Scan for the cell matching the given text and deliver its [X, Y] coordinate at center. 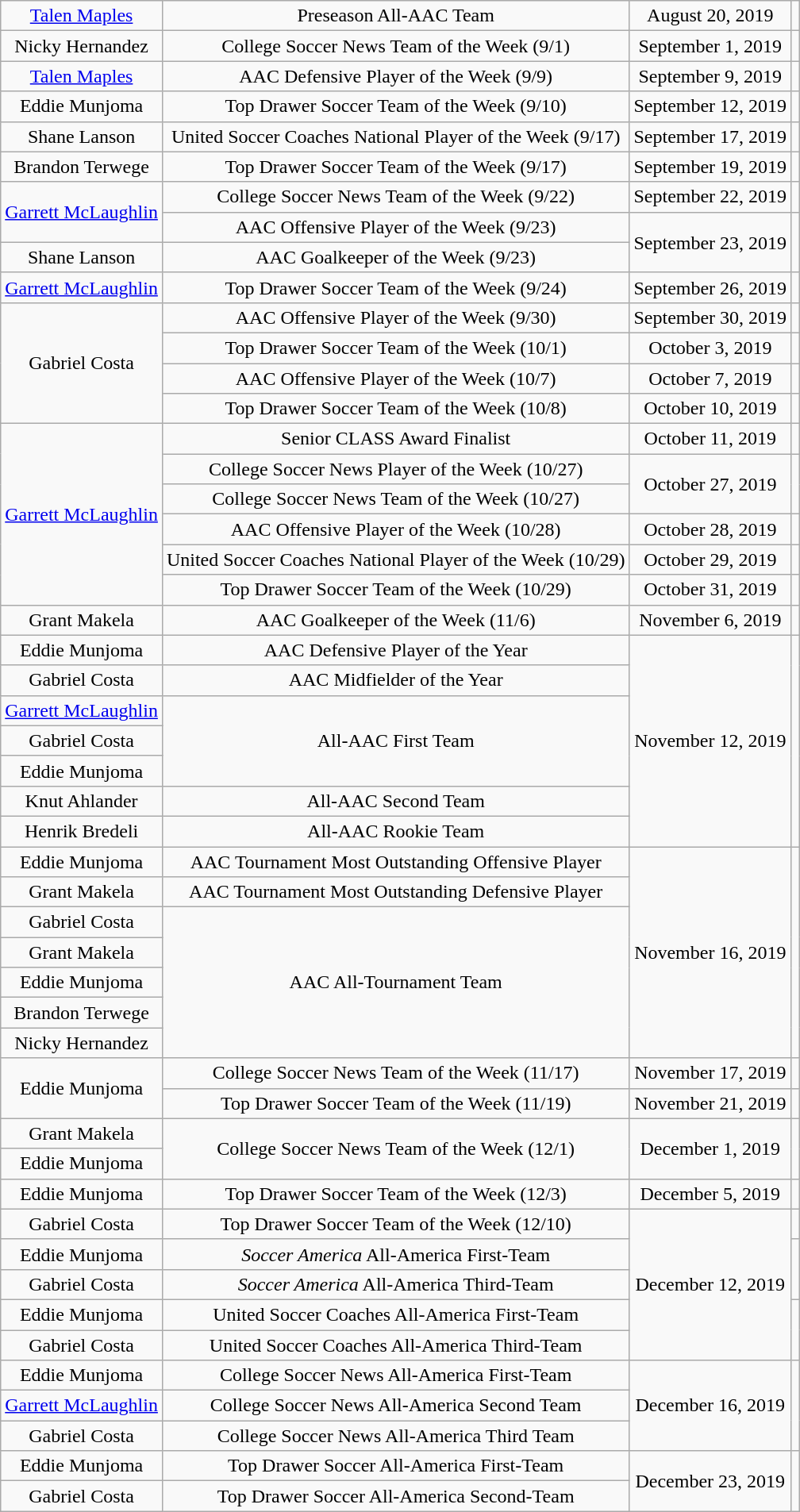
Top Drawer Soccer All-America Second-Team [395, 1496]
December 5, 2019 [710, 1194]
December 12, 2019 [710, 1284]
United Soccer Coaches All-America First-Team [395, 1314]
October 27, 2019 [710, 484]
Top Drawer Soccer Team of the Week (10/8) [395, 409]
United Soccer Coaches All-America Third-Team [395, 1345]
AAC Tournament Most Outstanding Defensive Player [395, 892]
AAC Offensive Player of the Week (10/28) [395, 529]
College Soccer News Team of the Week (9/22) [395, 197]
AAC Defensive Player of the Year [395, 650]
College Soccer News Team of the Week (10/27) [395, 499]
AAC Goalkeeper of the Week (11/6) [395, 620]
Henrik Bredeli [82, 831]
September 23, 2019 [710, 242]
October 31, 2019 [710, 590]
September 9, 2019 [710, 76]
Top Drawer Soccer Team of the Week (11/19) [395, 1103]
November 17, 2019 [710, 1073]
September 1, 2019 [710, 46]
College Soccer News All-America Second Team [395, 1406]
AAC Midfielder of the Year [395, 680]
Knut Ahlander [82, 801]
October 29, 2019 [710, 560]
Top Drawer Soccer Team of the Week (10/29) [395, 590]
College Soccer News All-America First-Team [395, 1375]
October 3, 2019 [710, 348]
Soccer America All-America First-Team [395, 1254]
AAC Tournament Most Outstanding Offensive Player [395, 861]
September 12, 2019 [710, 106]
United Soccer Coaches National Player of the Week (10/29) [395, 560]
October 11, 2019 [710, 439]
Preseason All-AAC Team [395, 16]
All-AAC Second Team [395, 801]
AAC All-Tournament Team [395, 983]
Top Drawer Soccer Team of the Week (9/10) [395, 106]
College Soccer News Team of the Week (11/17) [395, 1073]
College Soccer News Team of the Week (12/1) [395, 1148]
Senior CLASS Award Finalist [395, 439]
December 23, 2019 [710, 1481]
Soccer America All-America Third-Team [395, 1284]
AAC Defensive Player of the Week (9/9) [395, 76]
October 7, 2019 [710, 379]
November 12, 2019 [710, 741]
Top Drawer Soccer Team of the Week (12/10) [395, 1224]
Top Drawer Soccer Team of the Week (9/24) [395, 287]
College Soccer News Player of the Week (10/27) [395, 469]
November 21, 2019 [710, 1103]
September 26, 2019 [710, 287]
Top Drawer Soccer Team of the Week (9/17) [395, 167]
September 22, 2019 [710, 197]
September 17, 2019 [710, 137]
United Soccer Coaches National Player of the Week (9/17) [395, 137]
September 19, 2019 [710, 167]
All-AAC Rookie Team [395, 831]
August 20, 2019 [710, 16]
November 16, 2019 [710, 952]
December 16, 2019 [710, 1406]
AAC Goalkeeper of the Week (9/23) [395, 257]
September 30, 2019 [710, 317]
College Soccer News All-America Third Team [395, 1436]
Top Drawer Soccer Team of the Week (12/3) [395, 1194]
AAC Offensive Player of the Week (9/30) [395, 317]
AAC Offensive Player of the Week (9/23) [395, 227]
November 6, 2019 [710, 620]
Top Drawer Soccer All-America First-Team [395, 1466]
December 1, 2019 [710, 1148]
AAC Offensive Player of the Week (10/7) [395, 379]
All-AAC First Team [395, 741]
October 10, 2019 [710, 409]
October 28, 2019 [710, 529]
Top Drawer Soccer Team of the Week (10/1) [395, 348]
College Soccer News Team of the Week (9/1) [395, 46]
